Detect which cell encompasses the target text, then output its [X, Y] center coordinate. 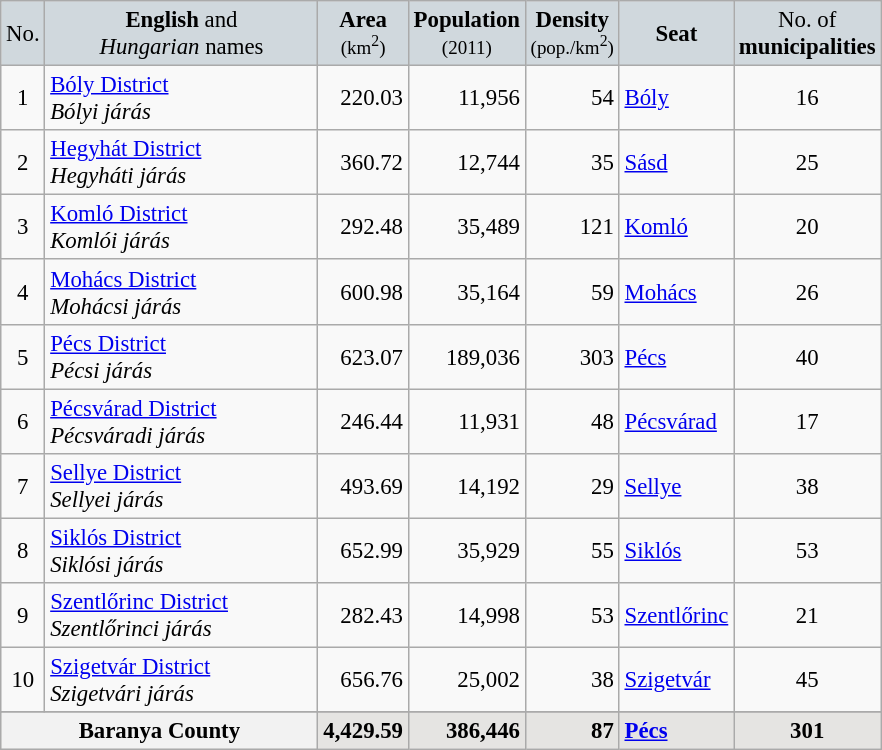
25 [808, 162]
Hegyhát District Hegyháti járás [182, 162]
8 [23, 550]
Seat [676, 34]
20 [808, 228]
25,002 [466, 680]
16 [808, 98]
14,192 [466, 486]
35,929 [466, 550]
35,164 [466, 292]
Bóly [676, 98]
Density (pop./km2) [572, 34]
121 [572, 228]
Komló [676, 228]
292.48 [363, 228]
386,446 [466, 731]
17 [808, 422]
English andHungarian names [182, 34]
600.98 [363, 292]
9 [23, 616]
360.72 [363, 162]
Baranya County [160, 731]
54 [572, 98]
303 [572, 356]
623.07 [363, 356]
Szentlőrinc [676, 616]
6 [23, 422]
220.03 [363, 98]
21 [808, 616]
12,744 [466, 162]
11,931 [466, 422]
Population (2011) [466, 34]
48 [572, 422]
14,998 [466, 616]
Sásd [676, 162]
No. ofmunicipalities [808, 34]
Pécs District Pécsi járás [182, 356]
Szigetvár District Szigetvári járás [182, 680]
3 [23, 228]
Sellye District Sellyei járás [182, 486]
301 [808, 731]
45 [808, 680]
Komló District Komlói járás [182, 228]
87 [572, 731]
29 [572, 486]
11,956 [466, 98]
10 [23, 680]
35,489 [466, 228]
26 [808, 292]
Siklós District Siklósi járás [182, 550]
Pécsvárad [676, 422]
282.43 [363, 616]
656.76 [363, 680]
59 [572, 292]
Area (km2) [363, 34]
Sellye [676, 486]
5 [23, 356]
4,429.59 [363, 731]
Bóly District Bólyi járás [182, 98]
35 [572, 162]
40 [808, 356]
55 [572, 550]
No. [23, 34]
4 [23, 292]
1 [23, 98]
Siklós [676, 550]
7 [23, 486]
246.44 [363, 422]
Mohács [676, 292]
Szentlőrinc District Szentlőrinci járás [182, 616]
652.99 [363, 550]
493.69 [363, 486]
2 [23, 162]
Mohács District Mohácsi járás [182, 292]
Pécsvárad District Pécsváradi járás [182, 422]
Szigetvár [676, 680]
189,036 [466, 356]
